Determine the [x, y] coordinate at the center of the cell enclosing the given text.  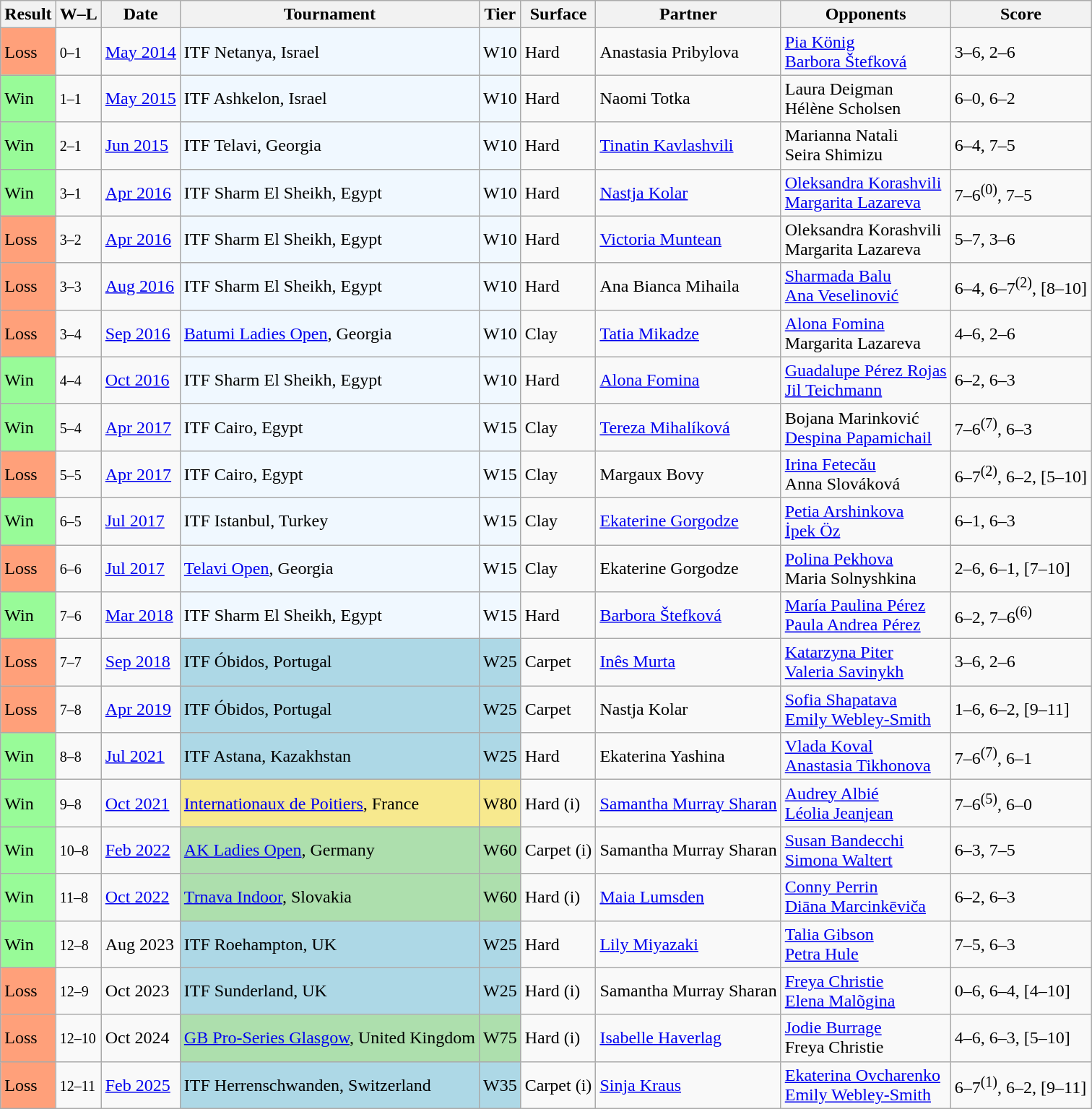
12–9 [78, 991]
8–8 [78, 757]
Laura Deigman Hélène Scholsen [865, 98]
7–8 [78, 709]
7–6(7), 6–1 [1020, 757]
Ekaterina Yashina [688, 757]
ITF Ashkelon, Israel [329, 98]
Feb 2025 [140, 1084]
Batumi Ladies Open, Georgia [329, 334]
12–8 [78, 944]
7–6 [78, 615]
3–2 [78, 240]
GB Pro-Series Glasgow, United Kingdom [329, 1038]
Jun 2015 [140, 146]
Margaux Bovy [688, 474]
Ana Bianca Mihaila [688, 286]
Surface [558, 14]
Sinja Kraus [688, 1084]
7–7 [78, 663]
5–7, 3–6 [1020, 240]
6–7(1), 6–2, [9–11] [1020, 1084]
Partner [688, 14]
Polina Pekhova Maria Solnyshkina [865, 567]
May 2014 [140, 52]
Tatia Mikadze [688, 334]
Irina Fetecău Anna Slováková [865, 474]
ITF Herrenschwanden, Switzerland [329, 1084]
Guadalupe Pérez Rojas Jil Teichmann [865, 380]
Telavi Open, Georgia [329, 567]
Feb 2022 [140, 851]
Oct 2024 [140, 1038]
Sofia Shapatava Emily Webley-Smith [865, 709]
May 2015 [140, 98]
Tereza Mihalíková [688, 427]
Marianna Natali Seira Shimizu [865, 146]
2–6, 6–1, [7–10] [1020, 567]
Victoria Muntean [688, 240]
Petia Arshinkova İpek Öz [865, 521]
6–4, 7–5 [1020, 146]
Katarzyna Piter Valeria Savinykh [865, 663]
4–4 [78, 380]
Alona Fomina Margarita Lazareva [865, 334]
Tier [500, 14]
6–0, 6–2 [1020, 98]
W–L [78, 14]
6–4, 6–7(2), [8–10] [1020, 286]
Score [1020, 14]
Lily Miyazaki [688, 944]
Apr 2019 [140, 709]
ITF Istanbul, Turkey [329, 521]
7–5, 6–3 [1020, 944]
Trnava Indoor, Slovakia [329, 897]
Bojana Marinković Despina Papamichail [865, 427]
Audrey Albié Léolia Jeanjean [865, 803]
Oct 2021 [140, 803]
3–4 [78, 334]
Oct 2022 [140, 897]
Ekaterina Ovcharenko Emily Webley-Smith [865, 1084]
4–6, 6–3, [5–10] [1020, 1038]
Conny Perrin Diāna Marcinkēviča [865, 897]
7–6(0), 7–5 [1020, 192]
0–1 [78, 52]
Aug 2023 [140, 944]
1–1 [78, 98]
5–4 [78, 427]
12–11 [78, 1084]
6–7(2), 6–2, [5–10] [1020, 474]
ITF Roehampton, UK [329, 944]
María Paulina Pérez Paula Andrea Pérez [865, 615]
W80 [500, 803]
1–6, 6–2, [9–11] [1020, 709]
Pia König Barbora Štefková [865, 52]
6–2, 7–6(6) [1020, 615]
6–1, 6–3 [1020, 521]
Isabelle Haverlag [688, 1038]
6–3, 7–5 [1020, 851]
ITF Sunderland, UK [329, 991]
9–8 [78, 803]
Aug 2016 [140, 286]
5–5 [78, 474]
Internationaux de Poitiers, France [329, 803]
Susan Bandecchi Simona Waltert [865, 851]
Mar 2018 [140, 615]
7–6(7), 6–3 [1020, 427]
Jul 2021 [140, 757]
Anastasia Pribylova [688, 52]
Tinatin Kavlashvili [688, 146]
2–1 [78, 146]
Barbora Štefková [688, 615]
12–10 [78, 1038]
Tournament [329, 14]
Oct 2016 [140, 380]
10–8 [78, 851]
ITF Astana, Kazakhstan [329, 757]
Jodie Burrage Freya Christie [865, 1038]
W35 [500, 1084]
Sep 2016 [140, 334]
Sep 2018 [140, 663]
Result [28, 14]
ITF Netanya, Israel [329, 52]
Vlada Koval Anastasia Tikhonova [865, 757]
Opponents [865, 14]
Freya Christie Elena Malõgina [865, 991]
3–1 [78, 192]
7–6(5), 6–0 [1020, 803]
Date [140, 14]
W75 [500, 1038]
Alona Fomina [688, 380]
Inês Murta [688, 663]
4–6, 2–6 [1020, 334]
6–5 [78, 521]
11–8 [78, 897]
Oct 2023 [140, 991]
Talia Gibson Petra Hule [865, 944]
6–6 [78, 567]
0–6, 6–4, [4–10] [1020, 991]
Maia Lumsden [688, 897]
AK Ladies Open, Germany [329, 851]
ITF Telavi, Georgia [329, 146]
Sharmada Balu Ana Veselinović [865, 286]
3–3 [78, 286]
Naomi Totka [688, 98]
